Determine the [x, y] coordinate at the center of the cell enclosing the given text.  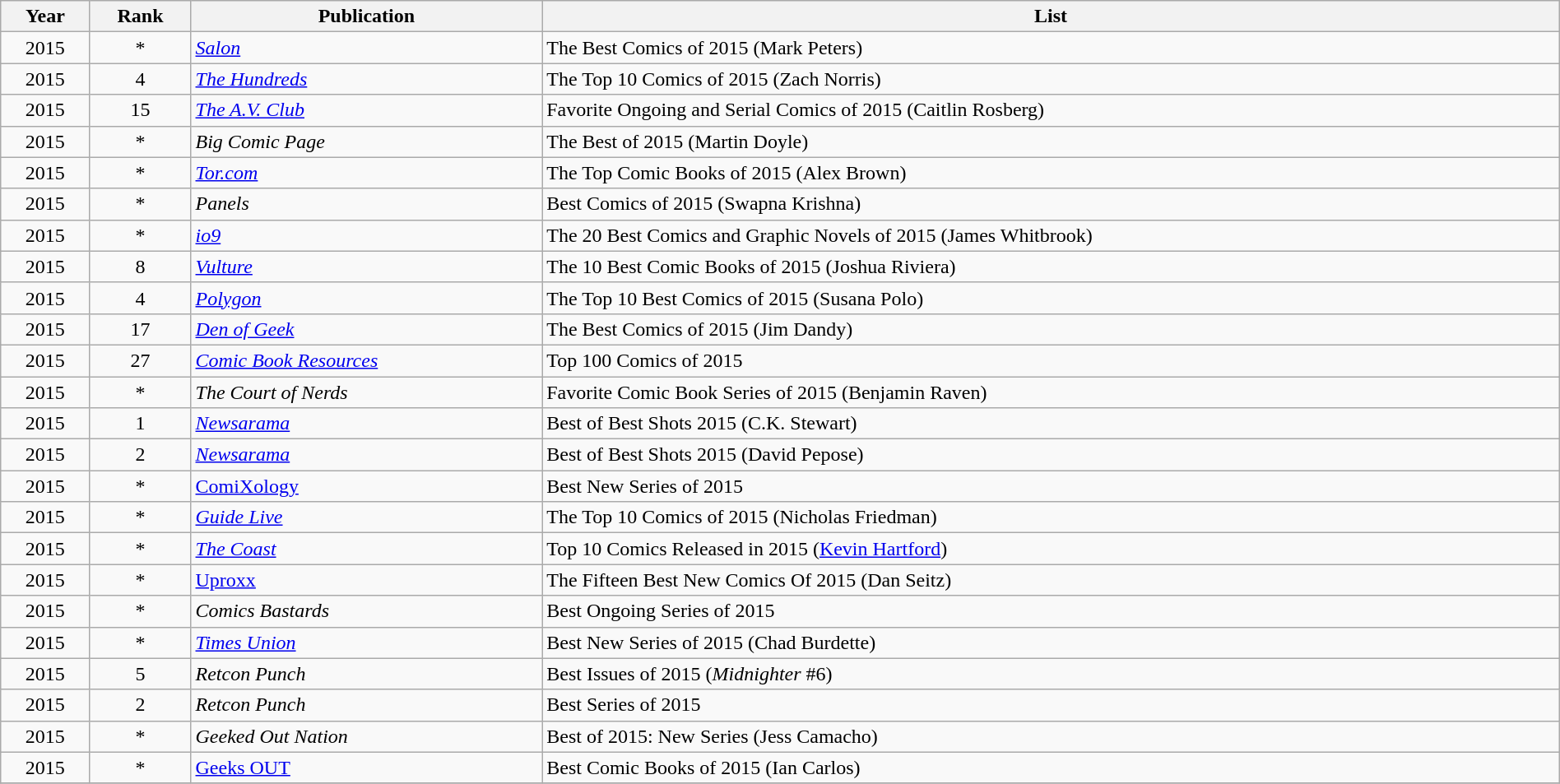
ComiXology [367, 486]
Comics Bastards [367, 611]
Top 100 Comics of 2015 [1052, 360]
Year [45, 16]
List [1052, 16]
17 [140, 329]
The Best Comics of 2015 (Jim Dandy) [1052, 329]
Publication [367, 16]
The Best Comics of 2015 (Mark Peters) [1052, 48]
Guide Live [367, 517]
Best of Best Shots 2015 (David Pepose) [1052, 455]
Tor.com [367, 173]
Den of Geek [367, 329]
The Best of 2015 (Martin Doyle) [1052, 141]
The A.V. Club [367, 110]
Favorite Comic Book Series of 2015 (Benjamin Raven) [1052, 392]
Geeks OUT [367, 768]
Top 10 Comics Released in 2015 (Kevin Hartford) [1052, 549]
Best Comic Books of 2015 (Ian Carlos) [1052, 768]
Vulture [367, 267]
Best New Series of 2015 [1052, 486]
27 [140, 360]
The Top 10 Comics of 2015 (Nicholas Friedman) [1052, 517]
The Fifteen Best New Comics Of 2015 (Dan Seitz) [1052, 580]
8 [140, 267]
The Top 10 Comics of 2015 (Zach Norris) [1052, 79]
Times Union [367, 643]
Best Series of 2015 [1052, 705]
Best New Series of 2015 (Chad Burdette) [1052, 643]
Best Issues of 2015 (Midnighter #6) [1052, 674]
Uproxx [367, 580]
Favorite Ongoing and Serial Comics of 2015 (Caitlin Rosberg) [1052, 110]
The 20 Best Comics and Graphic Novels of 2015 (James Whitbrook) [1052, 235]
io9 [367, 235]
The Top 10 Best Comics of 2015 (Susana Polo) [1052, 298]
The 10 Best Comic Books of 2015 (Joshua Riviera) [1052, 267]
Best of 2015: New Series (Jess Camacho) [1052, 736]
Salon [367, 48]
Geeked Out Nation [367, 736]
The Coast [367, 549]
Best Ongoing Series of 2015 [1052, 611]
15 [140, 110]
Best of Best Shots 2015 (C.K. Stewart) [1052, 424]
1 [140, 424]
The Court of Nerds [367, 392]
Big Comic Page [367, 141]
Rank [140, 16]
5 [140, 674]
Best Comics of 2015 (Swapna Krishna) [1052, 204]
The Top Comic Books of 2015 (Alex Brown) [1052, 173]
The Hundreds [367, 79]
Comic Book Resources [367, 360]
Polygon [367, 298]
Panels [367, 204]
